Return [x, y] of the center of cell containing provided text 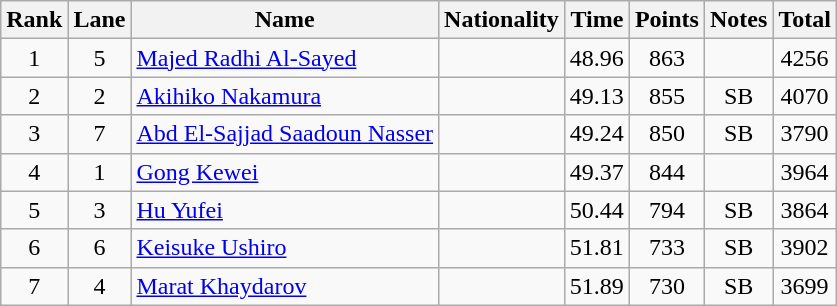
863 [666, 58]
50.44 [596, 210]
855 [666, 96]
Points [666, 20]
Akihiko Nakamura [285, 96]
850 [666, 134]
Total [805, 20]
4070 [805, 96]
51.81 [596, 248]
730 [666, 286]
49.37 [596, 172]
3864 [805, 210]
Majed Radhi Al-Sayed [285, 58]
48.96 [596, 58]
Rank [34, 20]
Marat Khaydarov [285, 286]
733 [666, 248]
3699 [805, 286]
49.13 [596, 96]
3790 [805, 134]
Time [596, 20]
Keisuke Ushiro [285, 248]
Nationality [502, 20]
Hu Yufei [285, 210]
49.24 [596, 134]
844 [666, 172]
Notes [738, 20]
51.89 [596, 286]
Gong Kewei [285, 172]
Abd El-Sajjad Saadoun Nasser [285, 134]
Lane [100, 20]
3964 [805, 172]
Name [285, 20]
3902 [805, 248]
794 [666, 210]
4256 [805, 58]
